Return [X, Y] of the center of cell containing provided text 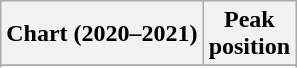
Peakposition [249, 34]
Chart (2020–2021) [102, 34]
